Determine the (x, y) coordinate at the center of the cell enclosing the given text.  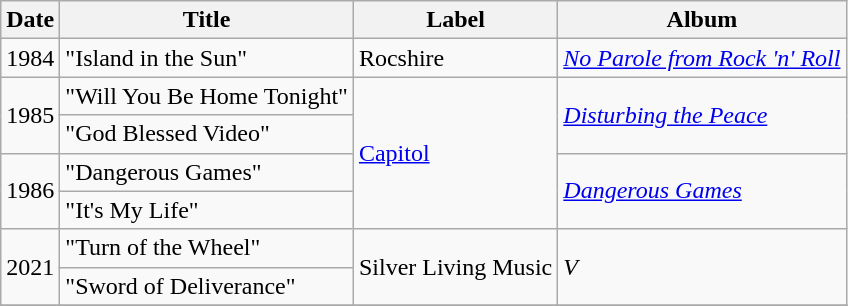
Label (455, 20)
Silver Living Music (455, 267)
"Island in the Sun" (207, 58)
2021 (30, 267)
"Dangerous Games" (207, 172)
Dangerous Games (702, 191)
Album (702, 20)
1985 (30, 115)
Rocshire (455, 58)
1986 (30, 191)
Disturbing the Peace (702, 115)
"It's My Life" (207, 210)
No Parole from Rock 'n' Roll (702, 58)
1984 (30, 58)
V (702, 267)
Capitol (455, 153)
"Turn of the Wheel" (207, 248)
"Sword of Deliverance" (207, 286)
Title (207, 20)
"Will You Be Home Tonight" (207, 96)
Date (30, 20)
"God Blessed Video" (207, 134)
